Return the [x, y] coordinate for the center point of the cell that contains the specified text.  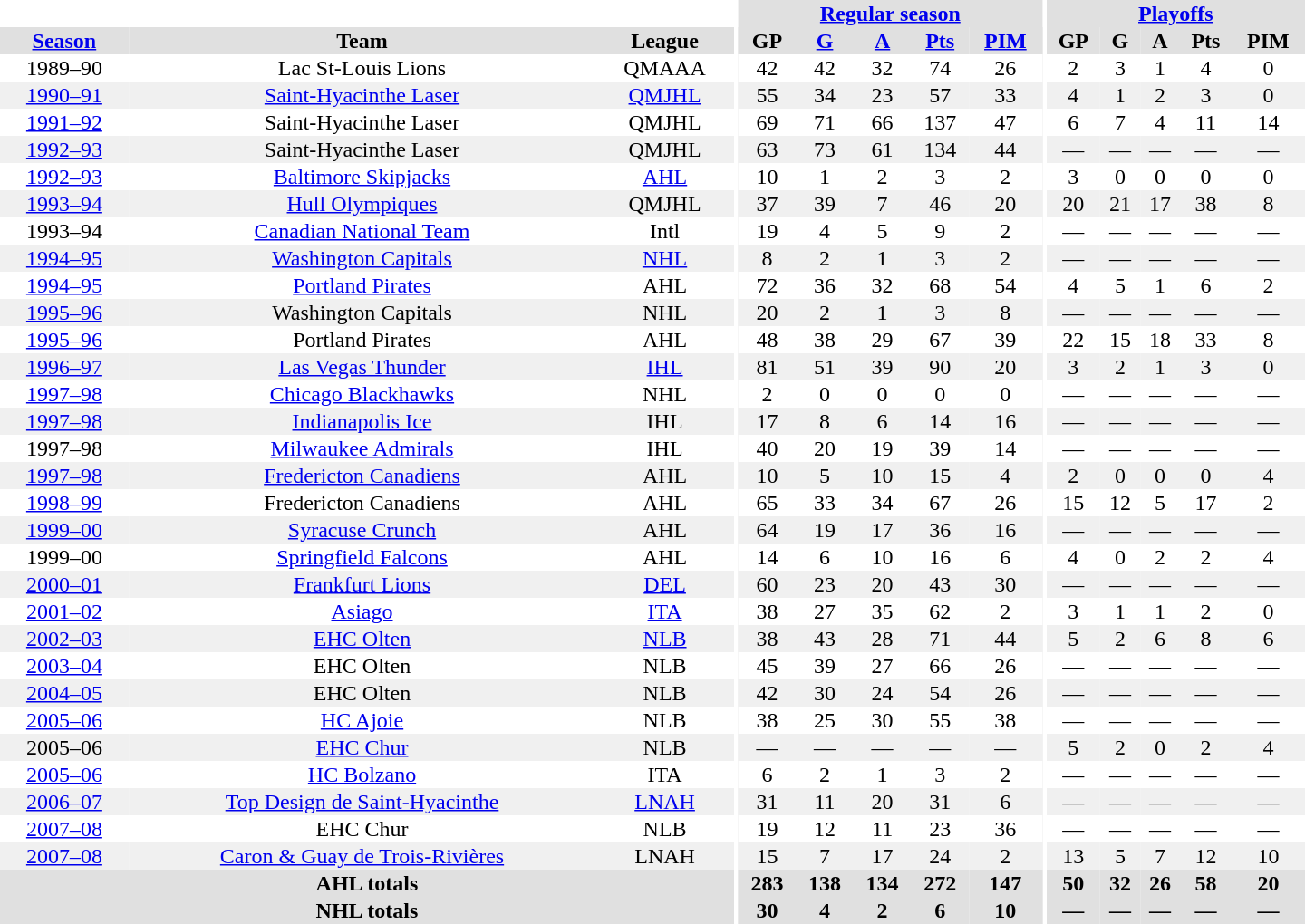
2001–02 [64, 611]
2000–01 [64, 584]
28 [883, 639]
73 [825, 149]
2004–05 [64, 693]
147 [1006, 883]
283 [768, 883]
18 [1160, 340]
65 [768, 503]
61 [883, 149]
9 [940, 231]
58 [1205, 883]
60 [768, 584]
29 [883, 340]
138 [825, 883]
47 [1006, 122]
45 [768, 666]
21 [1120, 204]
62 [940, 611]
AHL totals [367, 883]
57 [940, 95]
22 [1073, 340]
DEL [665, 584]
48 [768, 340]
Springfield Falcons [362, 557]
2002–03 [64, 639]
2006–07 [64, 802]
1991–92 [64, 122]
74 [940, 68]
272 [940, 883]
40 [768, 448]
1989–90 [64, 68]
1998–99 [64, 503]
2003–04 [64, 666]
50 [1073, 883]
1990–91 [64, 95]
64 [768, 530]
Regular season [890, 14]
90 [940, 367]
Canadian National Team [362, 231]
Lac St-Louis Lions [362, 68]
Season [64, 41]
Playoffs [1176, 14]
69 [768, 122]
35 [883, 611]
HC Ajoie [362, 720]
37 [768, 204]
46 [940, 204]
Las Vegas Thunder [362, 367]
72 [768, 285]
13 [1073, 856]
HC Bolzano [362, 775]
Baltimore Skipjacks [362, 177]
Caron & Guay de Trois-Rivières [362, 856]
Milwaukee Admirals [362, 448]
QMAAA [665, 68]
Hull Olympiques [362, 204]
68 [940, 285]
1996–97 [64, 367]
25 [825, 720]
Frankfurt Lions [362, 584]
Top Design de Saint-Hyacinthe [362, 802]
Asiago [362, 611]
Syracuse Crunch [362, 530]
Intl [665, 231]
Indianapolis Ice [362, 421]
63 [768, 149]
Chicago Blackhawks [362, 394]
NHL totals [367, 910]
51 [825, 367]
Team [362, 41]
League [665, 41]
81 [768, 367]
137 [940, 122]
